Find where the given text appears and provide that cell's center as (X, Y) coordinate. 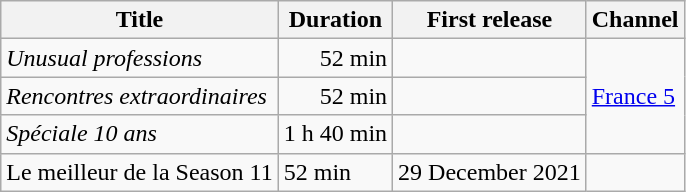
Le meilleur de la Season 11 (140, 172)
France 5 (635, 96)
Title (140, 20)
Spéciale 10 ans (140, 134)
29 December 2021 (490, 172)
1 h 40 min (335, 134)
Duration (335, 20)
First release (490, 20)
Channel (635, 20)
Rencontres extraordinaires (140, 96)
Unusual professions (140, 58)
